Locate the cell with the specified text and output its (X, Y) center coordinate. 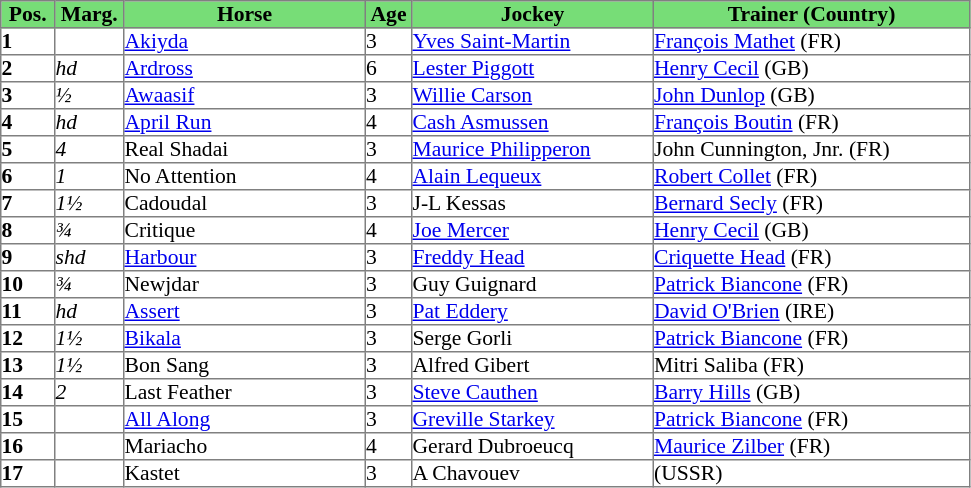
Guy Guignard (533, 284)
Robert Collet (FR) (811, 176)
Kastet (245, 474)
16 (28, 446)
Akiyda (245, 42)
A Chavouev (533, 474)
Horse (245, 14)
5 (28, 150)
8 (28, 230)
Last Feather (245, 392)
shd (90, 258)
17 (28, 474)
Age (388, 14)
Criquette Head (FR) (811, 258)
14 (28, 392)
Bikala (245, 338)
Freddy Head (533, 258)
Bon Sang (245, 366)
Cadoudal (245, 204)
11 (28, 312)
David O'Brien (IRE) (811, 312)
Cash Asmussen (533, 122)
Real Shadai (245, 150)
13 (28, 366)
Bernard Secly (FR) (811, 204)
Barry Hills (GB) (811, 392)
Jockey (533, 14)
Joe Mercer (533, 230)
Ardross (245, 68)
Newjdar (245, 284)
Trainer (Country) (811, 14)
Alfred Gibert (533, 366)
Lester Piggott (533, 68)
Mariacho (245, 446)
Marg. (90, 14)
Harbour (245, 258)
Maurice Zilber (FR) (811, 446)
Maurice Philipperon (533, 150)
9 (28, 258)
10 (28, 284)
Assert (245, 312)
Pos. (28, 14)
Gerard Dubroeucq (533, 446)
Steve Cauthen (533, 392)
Mitri Saliba (FR) (811, 366)
Willie Carson (533, 96)
Yves Saint-Martin (533, 42)
Alain Lequeux (533, 176)
All Along (245, 420)
François Mathet (FR) (811, 42)
(USSR) (811, 474)
Critique (245, 230)
½ (90, 96)
Pat Eddery (533, 312)
François Boutin (FR) (811, 122)
J-L Kessas (533, 204)
7 (28, 204)
John Dunlop (GB) (811, 96)
15 (28, 420)
No Attention (245, 176)
12 (28, 338)
Serge Gorli (533, 338)
John Cunnington, Jnr. (FR) (811, 150)
Greville Starkey (533, 420)
April Run (245, 122)
Awaasif (245, 96)
